Scan for the cell matching the given text and deliver its [x, y] coordinate at center. 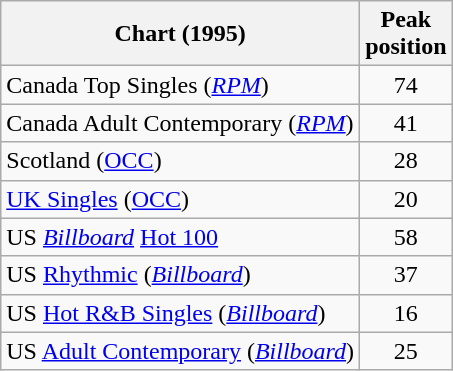
US Billboard Hot 100 [180, 237]
US Adult Contemporary (Billboard) [180, 351]
Peakposition [406, 34]
74 [406, 85]
16 [406, 313]
Chart (1995) [180, 34]
Canada Adult Contemporary (RPM) [180, 123]
58 [406, 237]
20 [406, 199]
28 [406, 161]
Scotland (OCC) [180, 161]
US Rhythmic (Billboard) [180, 275]
41 [406, 123]
25 [406, 351]
UK Singles (OCC) [180, 199]
Canada Top Singles (RPM) [180, 85]
US Hot R&B Singles (Billboard) [180, 313]
37 [406, 275]
